From the cell containing the given text, extract its center point as (X, Y) coordinate. 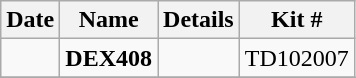
Details (199, 20)
TD102007 (296, 58)
Date (30, 20)
DEX408 (109, 58)
Kit # (296, 20)
Name (109, 20)
